For the text-containing cell, return its midpoint in (x, y) coordinate format. 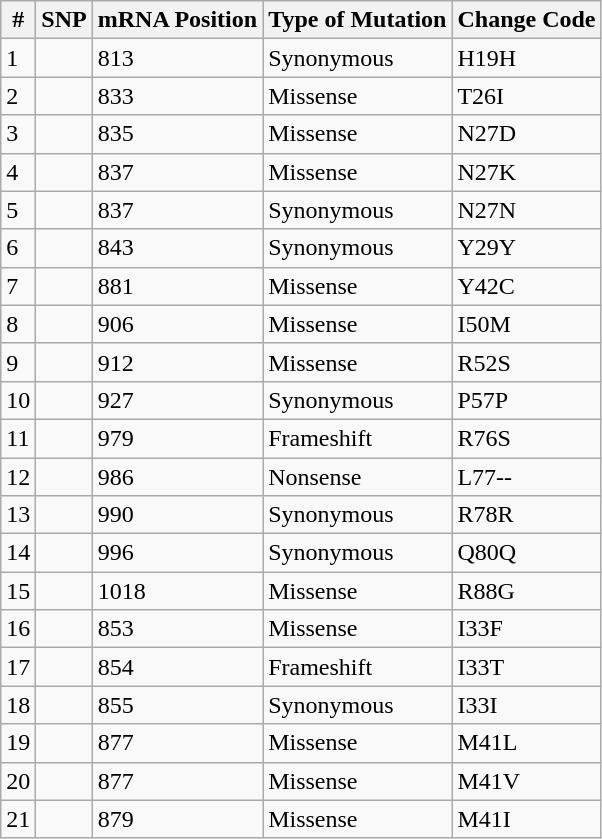
833 (177, 96)
14 (18, 553)
R76S (526, 438)
SNP (64, 20)
P57P (526, 400)
4 (18, 172)
6 (18, 248)
10 (18, 400)
R52S (526, 362)
996 (177, 553)
813 (177, 58)
979 (177, 438)
853 (177, 629)
Change Code (526, 20)
I33I (526, 705)
Y42C (526, 286)
5 (18, 210)
12 (18, 477)
835 (177, 134)
8 (18, 324)
927 (177, 400)
15 (18, 591)
854 (177, 667)
N27D (526, 134)
906 (177, 324)
879 (177, 819)
M41I (526, 819)
18 (18, 705)
1 (18, 58)
13 (18, 515)
# (18, 20)
R78R (526, 515)
1018 (177, 591)
T26I (526, 96)
2 (18, 96)
986 (177, 477)
L77-- (526, 477)
H19H (526, 58)
M41L (526, 743)
Type of Mutation (358, 20)
9 (18, 362)
I50M (526, 324)
I33F (526, 629)
I33T (526, 667)
20 (18, 781)
17 (18, 667)
881 (177, 286)
990 (177, 515)
7 (18, 286)
843 (177, 248)
19 (18, 743)
3 (18, 134)
Nonsense (358, 477)
Q80Q (526, 553)
R88G (526, 591)
mRNA Position (177, 20)
16 (18, 629)
912 (177, 362)
11 (18, 438)
21 (18, 819)
Y29Y (526, 248)
N27N (526, 210)
855 (177, 705)
N27K (526, 172)
M41V (526, 781)
